Extract the [x, y] coordinate from the center of the cell holding the provided text.  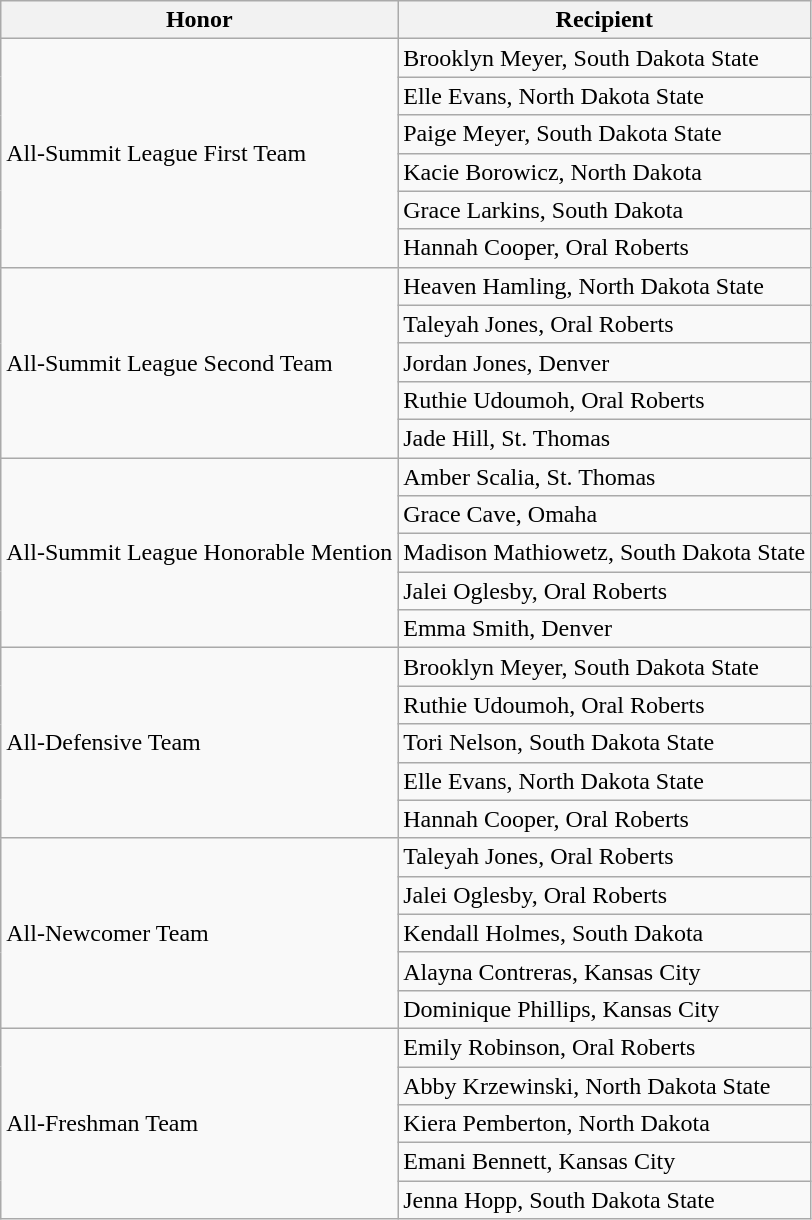
All-Defensive Team [200, 743]
Jade Hill, St. Thomas [604, 438]
Abby Krzewinski, North Dakota State [604, 1085]
Kiera Pemberton, North Dakota [604, 1124]
Dominique Phillips, Kansas City [604, 1009]
Tori Nelson, South Dakota State [604, 743]
Honor [200, 20]
Kendall Holmes, South Dakota [604, 933]
All-Summit League First Team [200, 153]
Jenna Hopp, South Dakota State [604, 1200]
Recipient [604, 20]
All-Freshman Team [200, 1123]
Madison Mathiowetz, South Dakota State [604, 553]
All-Summit League Honorable Mention [200, 553]
Amber Scalia, St. Thomas [604, 477]
All-Summit League Second Team [200, 362]
All-Newcomer Team [200, 933]
Alayna Contreras, Kansas City [604, 971]
Paige Meyer, South Dakota State [604, 134]
Jordan Jones, Denver [604, 362]
Kacie Borowicz, North Dakota [604, 172]
Emma Smith, Denver [604, 629]
Heaven Hamling, North Dakota State [604, 286]
Grace Cave, Omaha [604, 515]
Emani Bennett, Kansas City [604, 1162]
Emily Robinson, Oral Roberts [604, 1047]
Grace Larkins, South Dakota [604, 210]
